Find where the given text appears and provide that cell's center as (X, Y) coordinate. 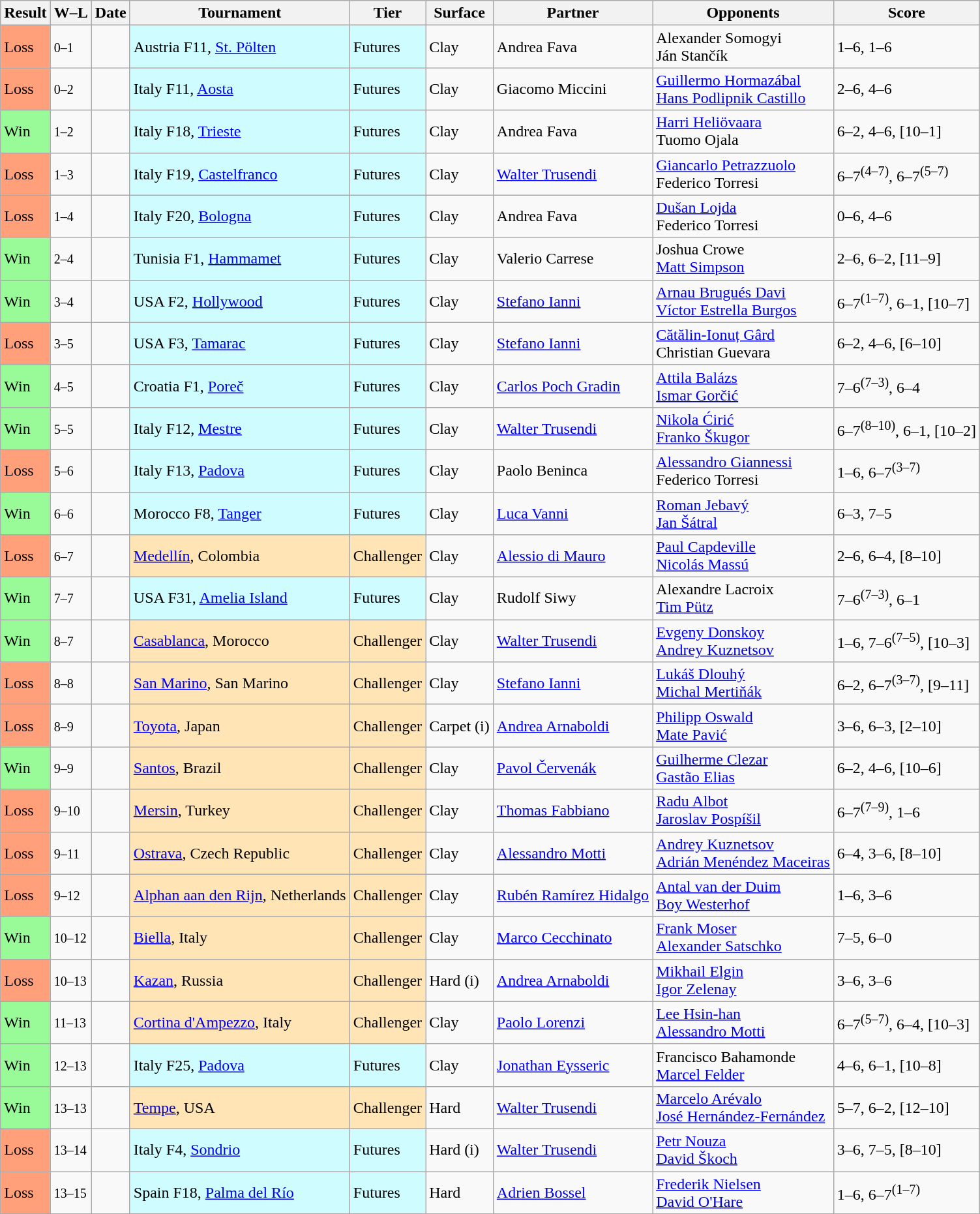
Tournament (240, 13)
Medellín, Colombia (240, 556)
Thomas Fabbiano (572, 810)
7–6(7–3), 6–4 (906, 386)
Carlos Poch Gradin (572, 386)
2–4 (70, 258)
Surface (460, 13)
Carpet (i) (460, 725)
6–7(5–7), 6–4, [10–3] (906, 1023)
Casablanca, Morocco (240, 641)
Arnau Brugués Davi Víctor Estrella Burgos (743, 301)
Marcelo Arévalo José Hernández-Fernández (743, 1108)
13–14 (70, 1149)
Italy F25, Padova (240, 1065)
1–6, 6–7(3–7) (906, 471)
6–7(8–10), 6–1, [10–2] (906, 428)
1–2 (70, 132)
Tempe, USA (240, 1108)
Italy F20, Bologna (240, 217)
Alexander Somogyi Ján Stančík (743, 47)
Giancarlo Petrazzuolo Federico Torresi (743, 174)
Rudolf Siwy (572, 599)
Jonathan Eysseric (572, 1065)
Pavol Červenák (572, 768)
3–6, 6–3, [2–10] (906, 725)
3–5 (70, 343)
Cortina d'Ampezzo, Italy (240, 1023)
Evgeny Donskoy Andrey Kuznetsov (743, 641)
Guilherme Clezar Gastão Elias (743, 768)
Mersin, Turkey (240, 810)
Alexandre Lacroix Tim Pütz (743, 599)
Alphan aan den Rijn, Netherlands (240, 895)
Rubén Ramírez Hidalgo (572, 895)
Guillermo Hormazábal Hans Podlipnik Castillo (743, 89)
7–7 (70, 599)
1–3 (70, 174)
6–7(4–7), 6–7(5–7) (906, 174)
Partner (572, 13)
Opponents (743, 13)
Nikola Ćirić Franko Škugor (743, 428)
Joshua Crowe Matt Simpson (743, 258)
8–7 (70, 641)
6–2, 4–6, [10–1] (906, 132)
11–13 (70, 1023)
4–5 (70, 386)
3–6, 3–6 (906, 980)
Roman Jebavý Jan Šátral (743, 513)
Kazan, Russia (240, 980)
2–6, 6–2, [11–9] (906, 258)
Alessandro Motti (572, 853)
Italy F12, Mestre (240, 428)
Tunisia F1, Hammamet (240, 258)
10–12 (70, 938)
Alessio di Mauro (572, 556)
6–6 (70, 513)
Giacomo Miccini (572, 89)
Ostrava, Czech Republic (240, 853)
Croatia F1, Poreč (240, 386)
Harri Heliövaara Tuomo Ojala (743, 132)
Italy F13, Padova (240, 471)
San Marino, San Marino (240, 684)
2–6, 6–4, [8–10] (906, 556)
12–13 (70, 1065)
1–4 (70, 217)
Score (906, 13)
7–5, 6–0 (906, 938)
1–6, 7–6(7–5), [10–3] (906, 641)
USA F2, Hollywood (240, 301)
Italy F19, Castelfranco (240, 174)
Austria F11, St. Pölten (240, 47)
Result (25, 13)
Paolo Lorenzi (572, 1023)
Italy F4, Sondrio (240, 1149)
Dušan Lojda Federico Torresi (743, 217)
Italy F18, Trieste (240, 132)
9–10 (70, 810)
Alessandro Giannessi Federico Torresi (743, 471)
Date (111, 13)
6–2, 6–7(3–7), [9–11] (906, 684)
Paul Capdeville Nicolás Massú (743, 556)
Tier (387, 13)
Paolo Beninca (572, 471)
6–4, 3–6, [8–10] (906, 853)
6–7(7–9), 1–6 (906, 810)
13–15 (70, 1192)
1–6, 6–7(1–7) (906, 1192)
6–3, 7–5 (906, 513)
Philipp Oswald Mate Pavić (743, 725)
Lukáš Dlouhý Michal Mertiňák (743, 684)
Spain F18, Palma del Río (240, 1192)
6–2, 4–6, [10–6] (906, 768)
Radu Albot Jaroslav Pospíšil (743, 810)
Morocco F8, Tanger (240, 513)
9–11 (70, 853)
Petr Nouza David Škoch (743, 1149)
Mikhail Elgin Igor Zelenay (743, 980)
Marco Cecchinato (572, 938)
Frank Moser Alexander Satschko (743, 938)
9–12 (70, 895)
USA F3, Tamarac (240, 343)
W–L (70, 13)
Luca Vanni (572, 513)
7–6(7–3), 6–1 (906, 599)
Attila Balázs Ismar Gorčić (743, 386)
6–7(1–7), 6–1, [10–7] (906, 301)
3–6, 7–5, [8–10] (906, 1149)
13–13 (70, 1108)
Francisco Bahamonde Marcel Felder (743, 1065)
6–2, 4–6, [6–10] (906, 343)
3–4 (70, 301)
Adrien Bossel (572, 1192)
0–6, 4–6 (906, 217)
5–6 (70, 471)
Santos, Brazil (240, 768)
10–13 (70, 980)
Cătălin-Ionuț Gârd Christian Guevara (743, 343)
1–6, 3–6 (906, 895)
Andrey Kuznetsov Adrián Menéndez Maceiras (743, 853)
4–6, 6–1, [10–8] (906, 1065)
USA F31, Amelia Island (240, 599)
Lee Hsin-han Alessandro Motti (743, 1023)
Italy F11, Aosta (240, 89)
5–7, 6–2, [12–10] (906, 1108)
1–6, 1–6 (906, 47)
Biella, Italy (240, 938)
9–9 (70, 768)
0–1 (70, 47)
2–6, 4–6 (906, 89)
Frederik Nielsen David O'Hare (743, 1192)
Valerio Carrese (572, 258)
0–2 (70, 89)
Toyota, Japan (240, 725)
6–7 (70, 556)
8–8 (70, 684)
5–5 (70, 428)
Antal van der Duim Boy Westerhof (743, 895)
8–9 (70, 725)
